Provide the (x, y) coordinate of the cell's center where the given text is located.  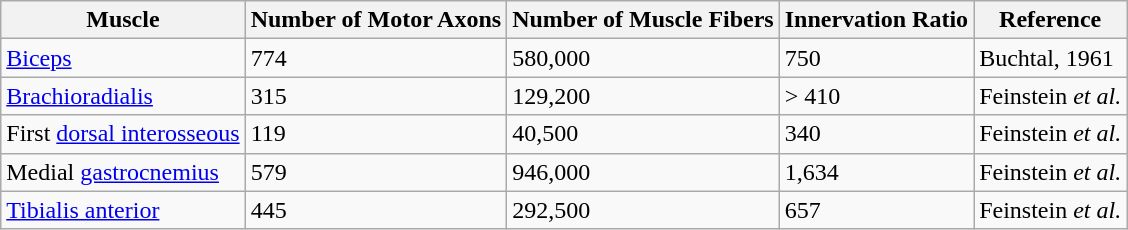
445 (376, 210)
Reference (1050, 20)
946,000 (644, 172)
First dorsal interosseous (123, 134)
40,500 (644, 134)
Brachioradialis (123, 96)
Number of Muscle Fibers (644, 20)
Buchtal, 1961 (1050, 58)
Tibialis anterior (123, 210)
657 (876, 210)
Medial gastrocnemius (123, 172)
750 (876, 58)
340 (876, 134)
579 (376, 172)
129,200 (644, 96)
315 (376, 96)
Muscle (123, 20)
Innervation Ratio (876, 20)
292,500 (644, 210)
580,000 (644, 58)
Biceps (123, 58)
> 410 (876, 96)
Number of Motor Axons (376, 20)
119 (376, 134)
1,634 (876, 172)
774 (376, 58)
